Search for the cell housing the specified text and yield its [x, y] center coordinate. 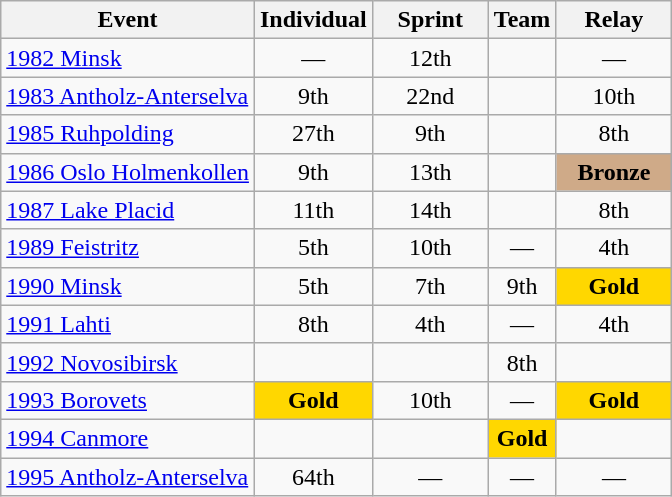
11th [313, 210]
Event [128, 20]
Relay [614, 20]
1990 Minsk [128, 286]
7th [430, 286]
1994 Canmore [128, 438]
1985 Ruhpolding [128, 134]
Bronze [614, 172]
Sprint [430, 20]
1987 Lake Placid [128, 210]
Team [522, 20]
14th [430, 210]
12th [430, 58]
1992 Novosibirsk [128, 362]
1982 Minsk [128, 58]
Individual [313, 20]
27th [313, 134]
1983 Antholz-Anterselva [128, 96]
1989 Feistritz [128, 248]
22nd [430, 96]
64th [313, 477]
13th [430, 172]
1991 Lahti [128, 324]
1995 Antholz-Anterselva [128, 477]
1993 Borovets [128, 400]
1986 Oslo Holmenkollen [128, 172]
